Identify which cell holds the provided text, then report its [X, Y] central coordinate. 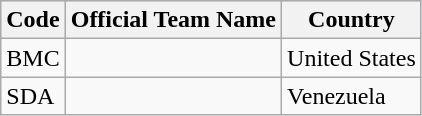
Code [33, 20]
Official Team Name [173, 20]
BMC [33, 58]
Country [352, 20]
Venezuela [352, 96]
SDA [33, 96]
United States [352, 58]
